Scan for the cell matching the given text and deliver its (x, y) coordinate at center. 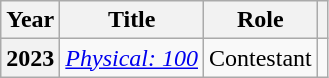
Title (132, 20)
2023 (30, 58)
Role (261, 20)
Physical: 100 (132, 58)
Year (30, 20)
Contestant (261, 58)
